Pinpoint the cell where the given text exists, returning its [X, Y] midpoint coordinate. 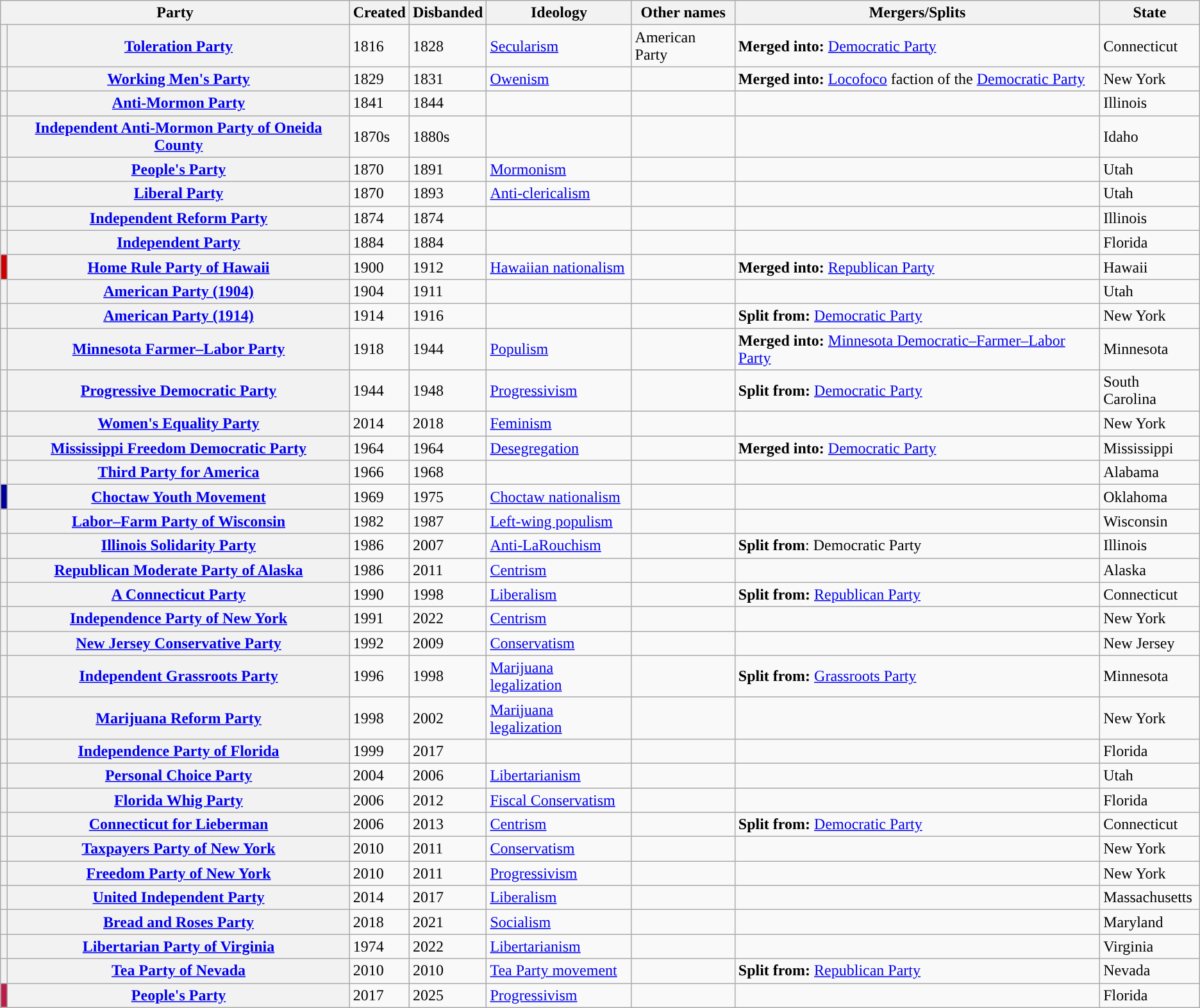
Personal Choice Party [178, 775]
Toleration Party [178, 46]
1831 [447, 79]
1991 [379, 619]
Choctaw nationalism [559, 497]
Independence Party of New York [178, 619]
Merged into: Locofoco faction of the Democratic Party [917, 79]
United Independent Party [178, 898]
Fiscal Conservatism [559, 800]
Owenism [559, 79]
American Party (1914) [178, 315]
1844 [447, 103]
Freedom Party of New York [178, 873]
Marijuana Reform Party [178, 718]
1992 [379, 643]
American Party (1904) [178, 291]
1904 [379, 291]
1999 [379, 751]
Massachusetts [1150, 898]
Mergers/Splits [917, 13]
Republican Moderate Party of Alaska [178, 570]
1914 [379, 315]
1911 [447, 291]
Created [379, 13]
Party [175, 13]
Left-wing populism [559, 521]
Merged into: Republican Party [917, 267]
Bread and Roses Party [178, 922]
1975 [447, 497]
Liberal Party [178, 194]
Ideology [559, 13]
Tea Party of Nevada [178, 971]
New Jersey [1150, 643]
1918 [379, 349]
Feminism [559, 424]
Progressive Democratic Party [178, 391]
Libertarian Party of Virginia [178, 946]
1828 [447, 46]
Minnesota Farmer–Labor Party [178, 349]
Connecticut for Lieberman [178, 825]
Merged into: Minnesota Democratic–Farmer–Labor Party [917, 349]
American Party [683, 46]
Anti-Mormon Party [178, 103]
1969 [379, 497]
Anti-clericalism [559, 194]
Alabama [1150, 473]
1870s [379, 136]
Maryland [1150, 922]
A Connecticut Party [178, 594]
Labor–Farm Party of Wisconsin [178, 521]
Independence Party of Florida [178, 751]
Tea Party movement [559, 971]
2025 [447, 995]
Wisconsin [1150, 521]
1966 [379, 473]
Desegregation [559, 448]
1891 [447, 169]
South Carolina [1150, 391]
1968 [447, 473]
Populism [559, 349]
1816 [379, 46]
1893 [447, 194]
Hawaii [1150, 267]
2012 [447, 800]
Illinois Solidarity Party [178, 546]
1900 [379, 267]
Third Party for America [178, 473]
Mississippi Freedom Democratic Party [178, 448]
1948 [447, 391]
Independent Reform Party [178, 218]
1996 [379, 676]
1987 [447, 521]
1916 [447, 315]
Florida Whig Party [178, 800]
Independent Grassroots Party [178, 676]
Home Rule Party of Hawaii [178, 267]
Alaska [1150, 570]
Anti-LaRouchism [559, 546]
Oklahoma [1150, 497]
Taxpayers Party of New York [178, 849]
New Jersey Conservative Party [178, 643]
2009 [447, 643]
Virginia [1150, 946]
1912 [447, 267]
1990 [379, 594]
Working Men's Party [178, 79]
State [1150, 13]
Women's Equality Party [178, 424]
Other names [683, 13]
2002 [447, 718]
2013 [447, 825]
Mormonism [559, 169]
Nevada [1150, 971]
1982 [379, 521]
Socialism [559, 922]
Split from: Grassroots Party [917, 676]
1880s [447, 136]
Hawaiian nationalism [559, 267]
Choctaw Youth Movement [178, 497]
2021 [447, 922]
Independent Anti-Mormon Party of Oneida County [178, 136]
1829 [379, 79]
Secularism [559, 46]
Mississippi [1150, 448]
Idaho [1150, 136]
2004 [379, 775]
Independent Party [178, 242]
1974 [379, 946]
2007 [447, 546]
Disbanded [447, 13]
1841 [379, 103]
